From the cell containing the given text, extract its center point as [X, Y] coordinate. 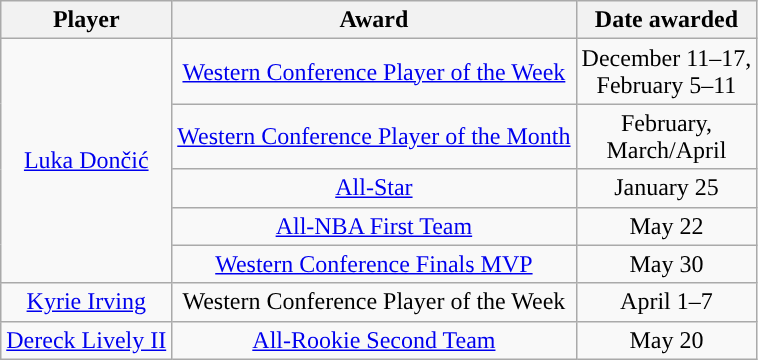
December 11–17,February 5–11 [666, 72]
Date awarded [666, 20]
Kyrie Irving [86, 302]
All-Rookie Second Team [374, 340]
Western Conference Finals MVP [374, 264]
May 20 [666, 340]
Luka Dončić [86, 161]
February,March/April [666, 136]
Player [86, 20]
May 22 [666, 226]
All-Star [374, 188]
April 1–7 [666, 302]
May 30 [666, 264]
Award [374, 20]
January 25 [666, 188]
Dereck Lively II [86, 340]
Western Conference Player of the Month [374, 136]
All-NBA First Team [374, 226]
